Determine the (X, Y) coordinate at the center of the cell enclosing the given text.  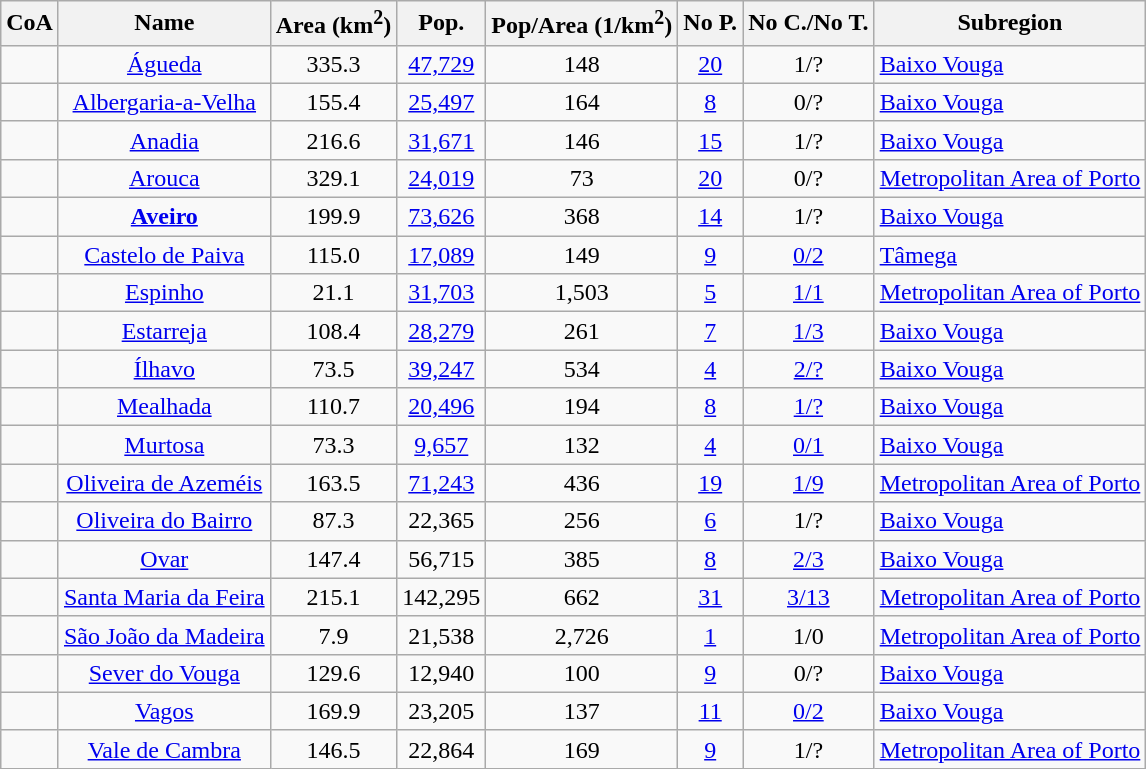
1/1 (809, 293)
1 (710, 635)
Ílhavo (164, 369)
2/? (809, 369)
São João da Madeira (164, 635)
12,940 (442, 673)
194 (582, 407)
215.1 (334, 597)
Estarreja (164, 331)
47,729 (442, 64)
Águeda (164, 64)
148 (582, 64)
2,726 (582, 635)
21.1 (334, 293)
20,496 (442, 407)
Oliveira do Bairro (164, 521)
31,703 (442, 293)
Sever do Vouga (164, 673)
22,864 (442, 749)
385 (582, 559)
216.6 (334, 140)
Murtosa (164, 445)
Area (km2) (334, 24)
6 (710, 521)
7 (710, 331)
2/3 (809, 559)
662 (582, 597)
132 (582, 445)
149 (582, 255)
23,205 (442, 711)
Tâmega (1010, 255)
261 (582, 331)
31 (710, 597)
110.7 (334, 407)
146 (582, 140)
100 (582, 673)
5 (710, 293)
3/13 (809, 597)
CoA (30, 24)
108.4 (334, 331)
256 (582, 521)
No C./No T. (809, 24)
1/3 (809, 331)
7.9 (334, 635)
9,657 (442, 445)
Subregion (1010, 24)
164 (582, 102)
163.5 (334, 483)
Vale de Cambra (164, 749)
142,295 (442, 597)
335.3 (334, 64)
Aveiro (164, 217)
Oliveira de Azeméis (164, 483)
169 (582, 749)
31,671 (442, 140)
73,626 (442, 217)
169.9 (334, 711)
329.1 (334, 178)
146.5 (334, 749)
39,247 (442, 369)
No P. (710, 24)
Vagos (164, 711)
Santa Maria da Feira (164, 597)
11 (710, 711)
Name (164, 24)
Pop. (442, 24)
Arouca (164, 178)
73.3 (334, 445)
Anadia (164, 140)
1,503 (582, 293)
17,089 (442, 255)
Espinho (164, 293)
25,497 (442, 102)
71,243 (442, 483)
368 (582, 217)
24,019 (442, 178)
534 (582, 369)
155.4 (334, 102)
Pop/Area (1/km2) (582, 24)
15 (710, 140)
73 (582, 178)
137 (582, 711)
21,538 (442, 635)
22,365 (442, 521)
28,279 (442, 331)
436 (582, 483)
115.0 (334, 255)
Castelo de Paiva (164, 255)
87.3 (334, 521)
0/1 (809, 445)
147.4 (334, 559)
Mealhada (164, 407)
Albergaria-a-Velha (164, 102)
199.9 (334, 217)
1/9 (809, 483)
Ovar (164, 559)
14 (710, 217)
73.5 (334, 369)
1/0 (809, 635)
19 (710, 483)
56,715 (442, 559)
129.6 (334, 673)
